Capture the cell that displays the provided text and extract its [X, Y] central coordinate. 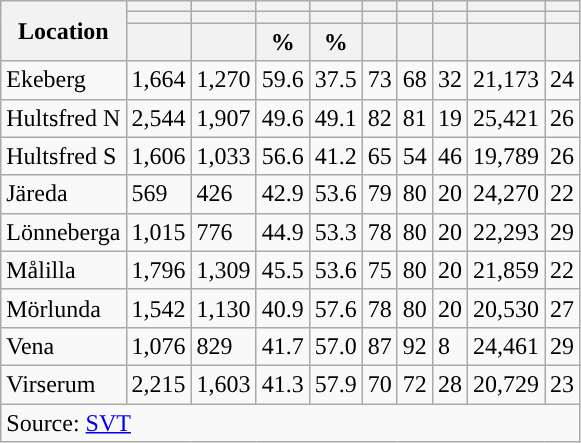
75 [380, 270]
19 [450, 118]
Hultsfred N [64, 118]
57.6 [336, 308]
73 [380, 80]
56.6 [282, 156]
19,789 [506, 156]
1,606 [158, 156]
45.5 [282, 270]
28 [450, 384]
24,461 [506, 346]
49.1 [336, 118]
41.3 [282, 384]
27 [562, 308]
32 [450, 80]
1,033 [224, 156]
40.9 [282, 308]
59.6 [282, 80]
1,270 [224, 80]
1,603 [224, 384]
37.5 [336, 80]
Målilla [64, 270]
41.2 [336, 156]
426 [224, 194]
Vena [64, 346]
1,130 [224, 308]
Source: SVT [290, 423]
8 [450, 346]
776 [224, 232]
1,015 [158, 232]
1,542 [158, 308]
Location [64, 31]
81 [414, 118]
87 [380, 346]
49.6 [282, 118]
569 [158, 194]
2,215 [158, 384]
1,796 [158, 270]
Hultsfred S [64, 156]
92 [414, 346]
24 [562, 80]
Järeda [64, 194]
20,530 [506, 308]
1,907 [224, 118]
Ekeberg [64, 80]
72 [414, 384]
21,859 [506, 270]
46 [450, 156]
79 [380, 194]
70 [380, 384]
57.0 [336, 346]
54 [414, 156]
25,421 [506, 118]
23 [562, 384]
Virserum [64, 384]
22,293 [506, 232]
44.9 [282, 232]
1,309 [224, 270]
57.9 [336, 384]
20,729 [506, 384]
53.3 [336, 232]
24,270 [506, 194]
21,173 [506, 80]
65 [380, 156]
Mörlunda [64, 308]
829 [224, 346]
Lönneberga [64, 232]
41.7 [282, 346]
42.9 [282, 194]
1,664 [158, 80]
68 [414, 80]
1,076 [158, 346]
82 [380, 118]
2,544 [158, 118]
